Search for the cell housing the specified text and yield its (x, y) center coordinate. 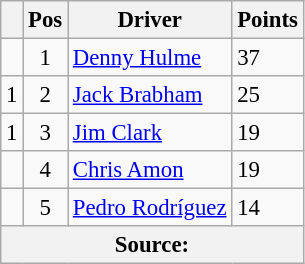
Jim Clark (150, 133)
Pos (46, 20)
4 (46, 170)
2 (46, 95)
Pedro Rodríguez (150, 208)
14 (268, 208)
5 (46, 208)
Denny Hulme (150, 58)
Source: (152, 245)
Chris Amon (150, 170)
Jack Brabham (150, 95)
37 (268, 58)
3 (46, 133)
Driver (150, 20)
Points (268, 20)
25 (268, 95)
